Detect which cell encompasses the target text, then output its [X, Y] center coordinate. 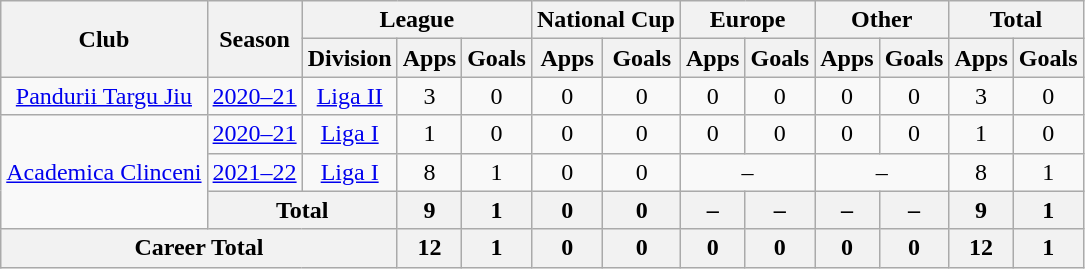
Career Total [199, 248]
Academica Clinceni [104, 172]
Season [254, 39]
Pandurii Targu Jiu [104, 96]
Liga II [350, 96]
Other [882, 20]
2021–22 [254, 172]
National Cup [606, 20]
Division [350, 58]
Club [104, 39]
League [416, 20]
Europe [748, 20]
